From the cell containing the given text, extract its center point as [x, y] coordinate. 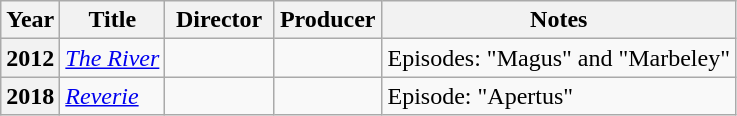
Reverie [112, 96]
Producer [328, 20]
2012 [30, 58]
The River [112, 58]
Title [112, 20]
Director [220, 20]
Episode: "Apertus" [559, 96]
Year [30, 20]
Episodes: "Magus" and "Marbeley" [559, 58]
Notes [559, 20]
2018 [30, 96]
